Return [x, y] of the center of cell containing provided text 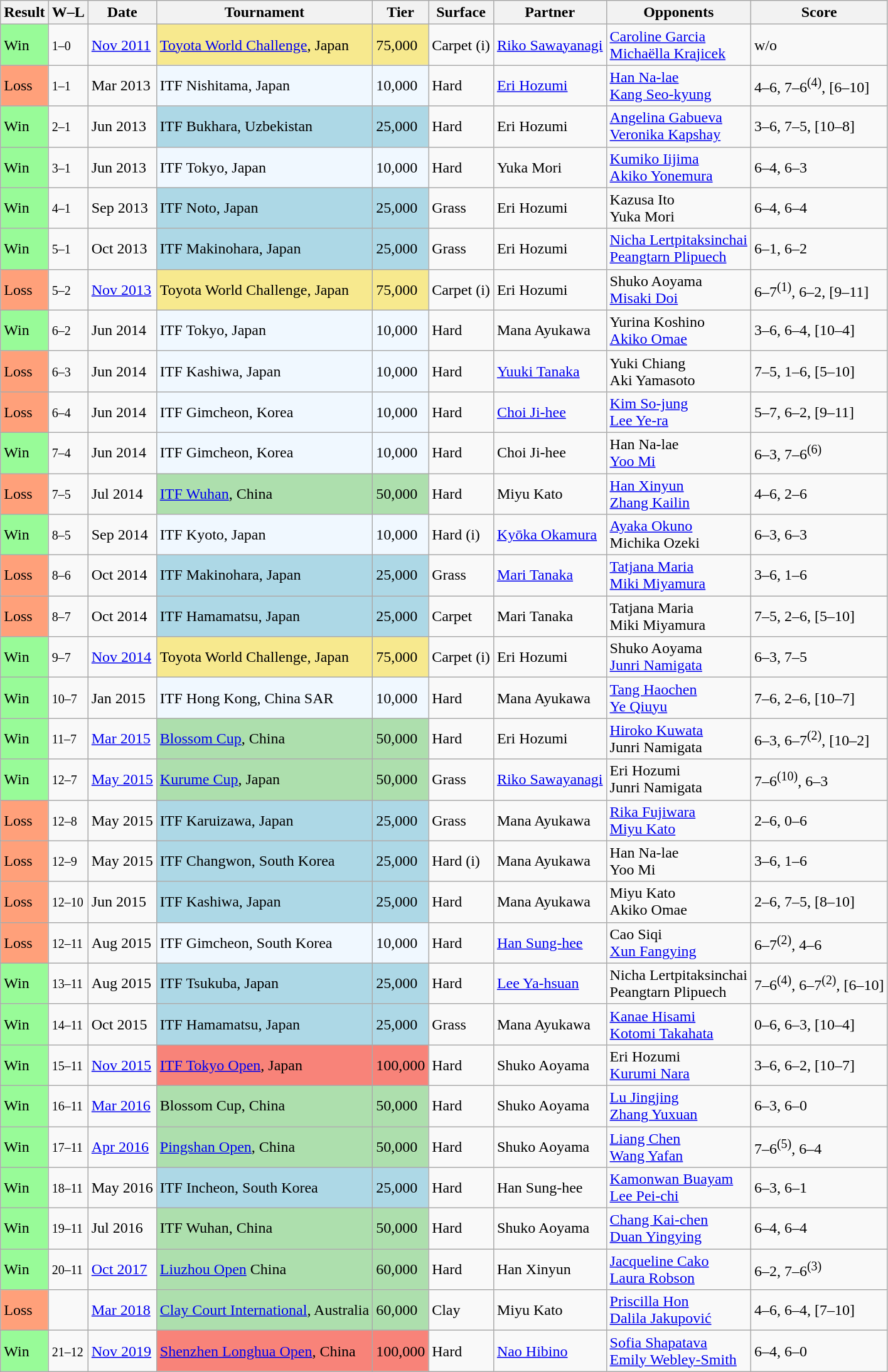
12–11 [68, 942]
Liang Chen Wang Yafan [678, 1147]
Priscilla Hon Dalila Jakupović [678, 1310]
7–6(5), 6–4 [819, 1147]
11–7 [68, 739]
6–3, 6–0 [819, 1105]
6–4, 6–3 [819, 167]
6–4, 6–0 [819, 1351]
Eri Hozumi Junri Namigata [678, 779]
Miyu Kato Akiko Omae [678, 902]
6–2 [68, 330]
Cao Siqi Xun Fangying [678, 942]
20–11 [68, 1270]
16–11 [68, 1105]
19–11 [68, 1228]
Hiroko Kuwata Junri Namigata [678, 739]
7–5, 2–6, [5–10] [819, 616]
Liuzhou Open China [264, 1270]
6–3 [68, 371]
Mar 2013 [122, 85]
ITF Kyoto, Japan [264, 534]
8–7 [68, 616]
ITF Changwon, South Korea [264, 861]
Date [122, 13]
Mar 2018 [122, 1310]
Kurume Cup, Japan [264, 779]
Oct 2013 [122, 248]
Yuki Chiang Aki Yamasoto [678, 371]
Mar 2016 [122, 1105]
Rika Fujiwara Miyu Kato [678, 821]
ITF Noto, Japan [264, 208]
7–6(4), 6–7(2), [6–10] [819, 984]
Pingshan Open, China [264, 1147]
Caroline Garcia Michaëlla Krajicek [678, 45]
2–6, 7–5, [8–10] [819, 902]
4–6, 7–6(4), [6–10] [819, 85]
8–6 [68, 576]
Han Xinyun [550, 1270]
Han Xinyun Zhang Kailin [678, 493]
Shuko Aoyama Junri Namigata [678, 657]
Angelina Gabueva Veronika Kapshay [678, 127]
Nov 2011 [122, 45]
Sep 2013 [122, 208]
Jun 2015 [122, 902]
Lu Jingjing Zhang Yuxuan [678, 1105]
6–4 [68, 412]
15–11 [68, 1065]
Shenzhen Longhua Open, China [264, 1351]
3–6, 6–4, [10–4] [819, 330]
12–8 [68, 821]
6–7(1), 6–2, [9–11] [819, 290]
Jacqueline Cako Laura Robson [678, 1270]
4–1 [68, 208]
Carpet [461, 616]
3–6, 6–2, [10–7] [819, 1065]
Clay Court International, Australia [264, 1310]
Jan 2015 [122, 698]
Jul 2016 [122, 1228]
ITF Bukhara, Uzbekistan [264, 127]
Kanae Hisami Kotomi Takahata [678, 1024]
Opponents [678, 13]
6–3, 7–6(6) [819, 453]
9–7 [68, 657]
Clay [461, 1310]
1–1 [68, 85]
0–6, 6–3, [10–4] [819, 1024]
ITF Tsukuba, Japan [264, 984]
Surface [461, 13]
10–7 [68, 698]
W–L [68, 13]
ITF Nishitama, Japan [264, 85]
ITF Tokyo Open, Japan [264, 1065]
Shuko Aoyama Misaki Doi [678, 290]
1–0 [68, 45]
2–6, 0–6 [819, 821]
4–6, 2–6 [819, 493]
Jul 2014 [122, 493]
Han Na-lae Kang Seo-kyung [678, 85]
Nao Hibino [550, 1351]
ITF Hong Kong, China SAR [264, 698]
5–1 [68, 248]
Nov 2015 [122, 1065]
Nov 2013 [122, 290]
Nov 2014 [122, 657]
Yurina Koshino Akiko Omae [678, 330]
Tang Haochen Ye Qiuyu [678, 698]
Sofia Shapatava Emily Webley-Smith [678, 1351]
12–9 [68, 861]
Oct 2017 [122, 1270]
6–2, 7–6(3) [819, 1270]
6–3, 6–3 [819, 534]
Yuka Mori [550, 167]
Partner [550, 13]
Lee Ya-hsuan [550, 984]
8–5 [68, 534]
May 2016 [122, 1188]
7–4 [68, 453]
21–12 [68, 1351]
7–5 [68, 493]
Score [819, 13]
Kumiko Iijima Akiko Yonemura [678, 167]
17–11 [68, 1147]
4–6, 6–4, [7–10] [819, 1310]
Sep 2014 [122, 534]
Chang Kai-chen Duan Yingying [678, 1228]
14–11 [68, 1024]
Ayaka Okuno Michika Ozeki [678, 534]
Mar 2015 [122, 739]
2–1 [68, 127]
Kamonwan Buayam Lee Pei-chi [678, 1188]
5–7, 6–2, [9–11] [819, 412]
Tier [400, 13]
12–10 [68, 902]
Apr 2016 [122, 1147]
6–3, 6–7(2), [10–2] [819, 739]
Kyōka Okamura [550, 534]
7–6(10), 6–3 [819, 779]
5–2 [68, 290]
Result [24, 13]
Nov 2019 [122, 1351]
Oct 2015 [122, 1024]
7–5, 1–6, [5–10] [819, 371]
3–1 [68, 167]
Kazusa Ito Yuka Mori [678, 208]
Yuuki Tanaka [550, 371]
ITF Gimcheon, South Korea [264, 942]
7–6, 2–6, [10–7] [819, 698]
6–3, 7–5 [819, 657]
w/o [819, 45]
6–1, 6–2 [819, 248]
Kim So-jung Lee Ye-ra [678, 412]
ITF Incheon, South Korea [264, 1188]
18–11 [68, 1188]
Tournament [264, 13]
12–7 [68, 779]
3–6, 7–5, [10–8] [819, 127]
6–3, 6–1 [819, 1188]
13–11 [68, 984]
ITF Karuizawa, Japan [264, 821]
6–7(2), 4–6 [819, 942]
Eri Hozumi Kurumi Nara [678, 1065]
